Return the [x, y] coordinate for the center point of the cell that contains the specified text.  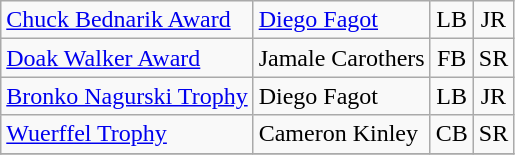
Chuck Bednarik Award [127, 20]
Bronko Nagurski Trophy [127, 96]
Jamale Carothers [342, 58]
CB [452, 134]
Cameron Kinley [342, 134]
FB [452, 58]
Doak Walker Award [127, 58]
Wuerffel Trophy [127, 134]
